Scan for the cell matching the given text and deliver its [X, Y] coordinate at center. 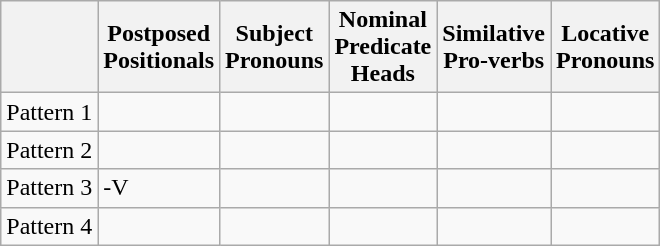
Nominal Predicate Heads [383, 47]
Pattern 1 [50, 112]
-V [159, 188]
Similative Pro-verbs [494, 47]
Subject Pronouns [274, 47]
Locative Pronouns [606, 47]
Pattern 2 [50, 150]
Pattern 4 [50, 226]
Postposed Positionals [159, 47]
Pattern 3 [50, 188]
